Pinpoint the cell where the given text exists, returning its (X, Y) midpoint coordinate. 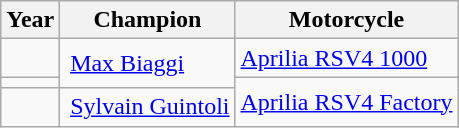
Aprilia RSV4 Factory (346, 102)
Motorcycle (346, 20)
Sylvain Guintoli (148, 107)
Champion (148, 20)
Aprilia RSV4 1000 (346, 58)
Max Biaggi (148, 64)
Year (30, 20)
